Detect which cell encompasses the target text, then output its [X, Y] center coordinate. 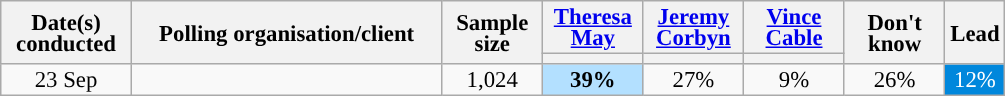
Date(s)conducted [66, 32]
9% [794, 80]
Sample size [492, 32]
39% [594, 80]
27% [694, 80]
Vince Cable [794, 28]
23 Sep [66, 80]
Jeremy Corbyn [694, 28]
Polling organisation/client [286, 32]
Theresa May [594, 28]
1,024 [492, 80]
12% [975, 80]
Lead [975, 32]
Don't know [894, 32]
26% [894, 80]
